Capture the cell that displays the provided text and extract its [X, Y] central coordinate. 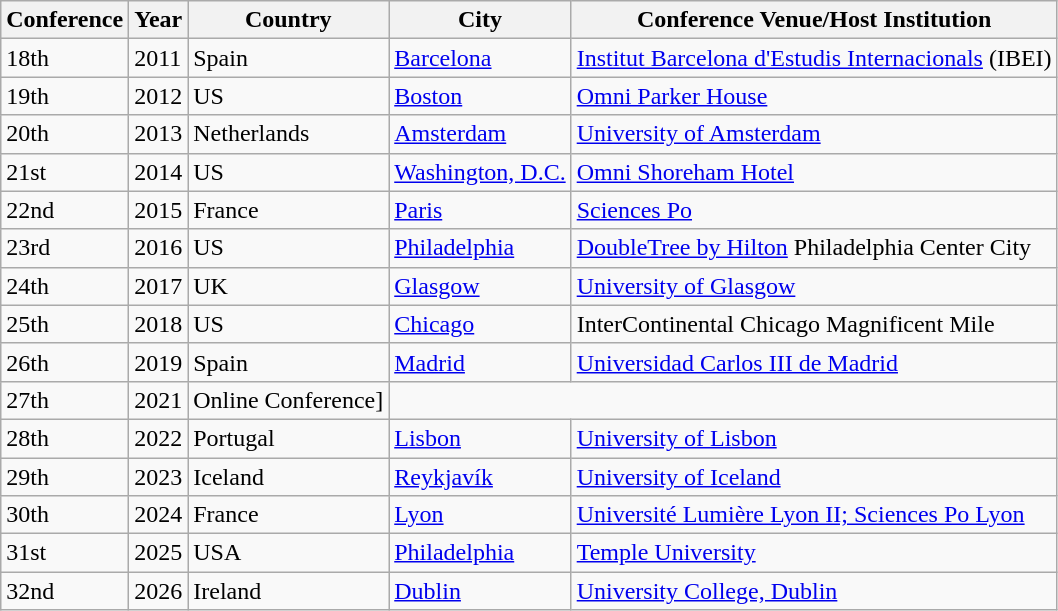
2016 [158, 248]
2024 [158, 515]
InterContinental Chicago Magnificent Mile [814, 324]
Paris [480, 210]
Chicago [480, 324]
Institut Barcelona d'Estudis Internacionals (IBEI) [814, 58]
2015 [158, 210]
Conference [65, 20]
Lisbon [480, 438]
29th [65, 477]
Madrid [480, 362]
Conference Venue/Host Institution [814, 20]
Glasgow [480, 286]
University College, Dublin [814, 591]
Temple University [814, 553]
2021 [158, 400]
25th [65, 324]
24th [65, 286]
18th [65, 58]
University of Lisbon [814, 438]
USA [288, 553]
Amsterdam [480, 134]
21st [65, 172]
2023 [158, 477]
22nd [65, 210]
19th [65, 96]
University of Glasgow [814, 286]
27th [65, 400]
23rd [65, 248]
2025 [158, 553]
Universidad Carlos III de Madrid [814, 362]
DoubleTree by Hilton Philadelphia Center City [814, 248]
Washington, D.C. [480, 172]
Dublin [480, 591]
20th [65, 134]
2019 [158, 362]
Iceland [288, 477]
Reykjavík [480, 477]
28th [65, 438]
32nd [65, 591]
2018 [158, 324]
2026 [158, 591]
Lyon [480, 515]
2011 [158, 58]
Ireland [288, 591]
2012 [158, 96]
Barcelona [480, 58]
Country [288, 20]
2013 [158, 134]
2014 [158, 172]
Omni Shoreham Hotel [814, 172]
Online Conference] [288, 400]
Portugal [288, 438]
University of Iceland [814, 477]
Université Lumière Lyon II; Sciences Po Lyon [814, 515]
Boston [480, 96]
University of Amsterdam [814, 134]
30th [65, 515]
2017 [158, 286]
UK [288, 286]
2022 [158, 438]
Netherlands [288, 134]
Sciences Po [814, 210]
Omni Parker House [814, 96]
31st [65, 553]
City [480, 20]
26th [65, 362]
Year [158, 20]
